Return [X, Y] of the center of cell containing provided text 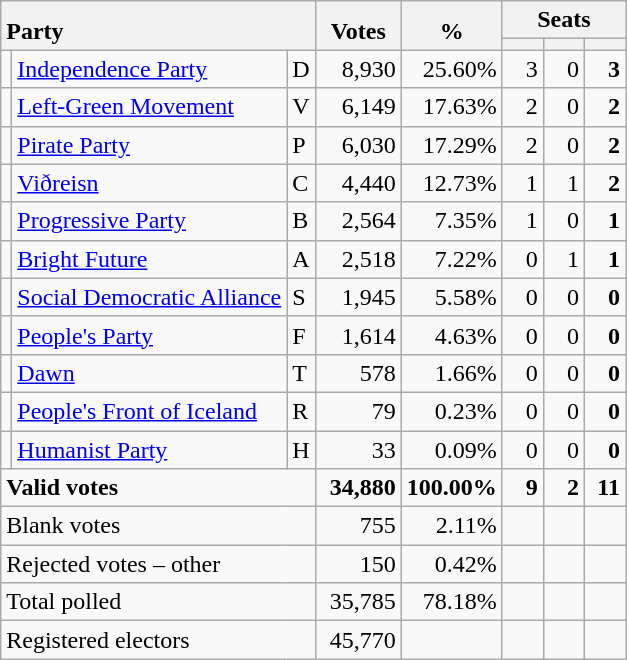
0.09% [452, 449]
Rejected votes – other [158, 564]
V [301, 107]
17.29% [452, 145]
5.58% [452, 297]
S [301, 297]
6,030 [358, 145]
People's Front of Iceland [150, 411]
Total polled [158, 602]
A [301, 259]
Blank votes [158, 526]
Progressive Party [150, 221]
12.73% [452, 183]
25.60% [452, 69]
Pirate Party [150, 145]
33 [358, 449]
People's Party [150, 335]
Dawn [150, 373]
P [301, 145]
F [301, 335]
Valid votes [158, 488]
R [301, 411]
2.11% [452, 526]
34,880 [358, 488]
Registered electors [158, 640]
7.22% [452, 259]
17.63% [452, 107]
0.23% [452, 411]
D [301, 69]
2,564 [358, 221]
755 [358, 526]
Bright Future [150, 259]
Social Democratic Alliance [150, 297]
35,785 [358, 602]
Humanist Party [150, 449]
79 [358, 411]
Independence Party [150, 69]
% [452, 26]
2,518 [358, 259]
150 [358, 564]
8,930 [358, 69]
78.18% [452, 602]
11 [604, 488]
C [301, 183]
1.66% [452, 373]
Votes [358, 26]
4.63% [452, 335]
6,149 [358, 107]
Viðreisn [150, 183]
578 [358, 373]
Left-Green Movement [150, 107]
4,440 [358, 183]
1,945 [358, 297]
100.00% [452, 488]
B [301, 221]
0.42% [452, 564]
45,770 [358, 640]
Party [158, 26]
T [301, 373]
Seats [564, 20]
7.35% [452, 221]
9 [522, 488]
H [301, 449]
1,614 [358, 335]
